Pinpoint the cell where the given text exists, returning its (x, y) midpoint coordinate. 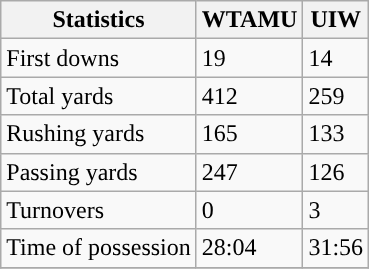
126 (336, 172)
Passing yards (99, 172)
28:04 (250, 248)
Turnovers (99, 210)
First downs (99, 58)
14 (336, 58)
19 (250, 58)
WTAMU (250, 20)
3 (336, 210)
247 (250, 172)
259 (336, 96)
UIW (336, 20)
133 (336, 134)
Total yards (99, 96)
0 (250, 210)
Statistics (99, 20)
165 (250, 134)
31:56 (336, 248)
Rushing yards (99, 134)
412 (250, 96)
Time of possession (99, 248)
